Return the (x, y) coordinate for the center point of the cell that contains the specified text.  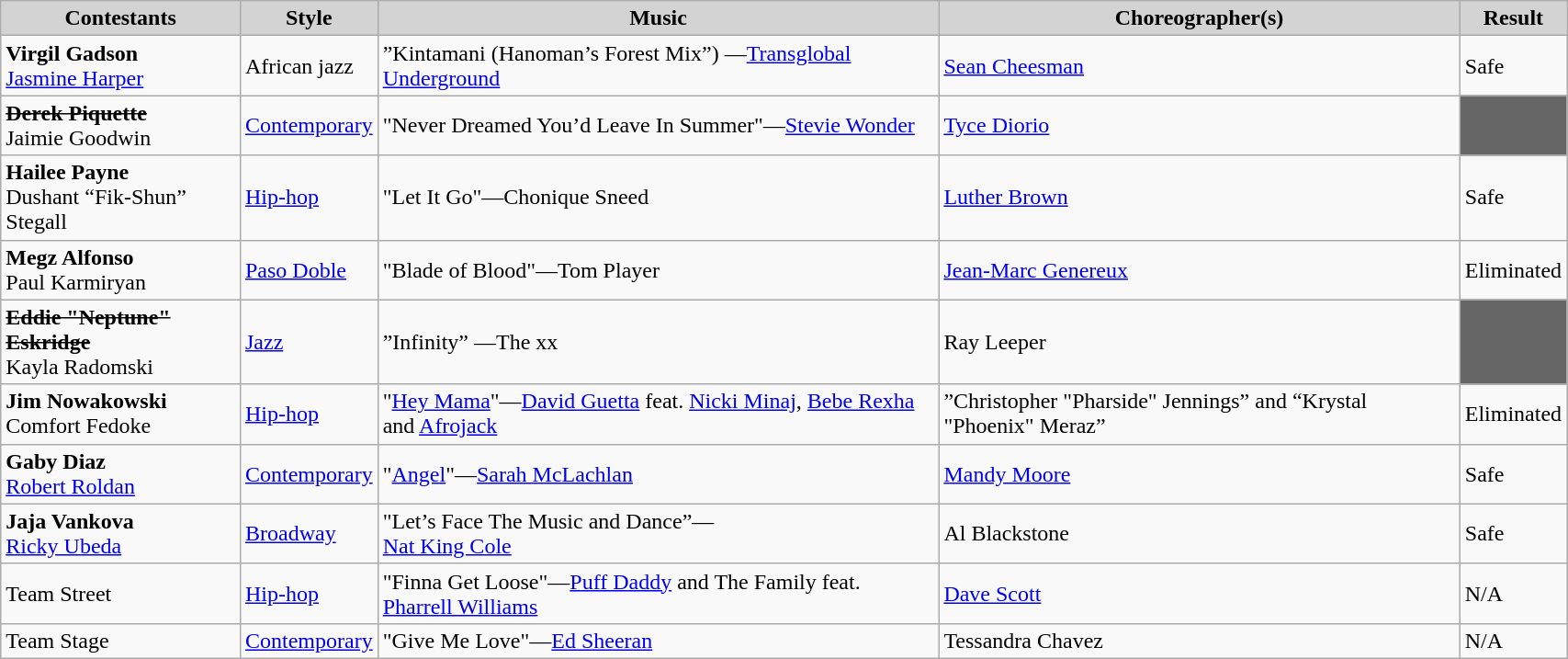
Broadway (309, 533)
"Blade of Blood"—Tom Player (658, 270)
"Let’s Face The Music and Dance”—Nat King Cole (658, 533)
Sean Cheesman (1200, 66)
Music (658, 18)
Jaja VankovaRicky Ubeda (121, 533)
Luther Brown (1200, 198)
Style (309, 18)
Al Blackstone (1200, 533)
Paso Doble (309, 270)
”Infinity” —The xx (658, 342)
Tessandra Chavez (1200, 641)
Mandy Moore (1200, 474)
Choreographer(s) (1200, 18)
Jean-Marc Genereux (1200, 270)
Jazz (309, 342)
Jim NowakowskiComfort Fedoke (121, 414)
Gaby Diaz Robert Roldan (121, 474)
Result (1513, 18)
Dave Scott (1200, 594)
Virgil Gadson Jasmine Harper (121, 66)
"Finna Get Loose"—Puff Daddy and The Family feat. Pharrell Williams (658, 594)
"Give Me Love"—Ed Sheeran (658, 641)
Ray Leeper (1200, 342)
Megz Alfonso Paul Karmiryan (121, 270)
”Kintamani (Hanoman’s Forest Mix”) —Transglobal Underground (658, 66)
"Let It Go"—Chonique Sneed (658, 198)
Derek Piquette Jaimie Goodwin (121, 125)
Contestants (121, 18)
”Christopher "Pharside" Jennings” and “Krystal "Phoenix" Meraz” (1200, 414)
Hailee Payne Dushant “Fik-Shun” Stegall (121, 198)
Team Street (121, 594)
"Angel"—Sarah McLachlan (658, 474)
Team Stage (121, 641)
Tyce Diorio (1200, 125)
African jazz (309, 66)
"Never Dreamed You’d Leave In Summer"—Stevie Wonder (658, 125)
Eddie "Neptune" Eskridge Kayla Radomski (121, 342)
"Hey Mama"—David Guetta feat. Nicki Minaj, Bebe Rexha and Afrojack (658, 414)
